For the text-containing cell, return its midpoint in [X, Y] coordinate format. 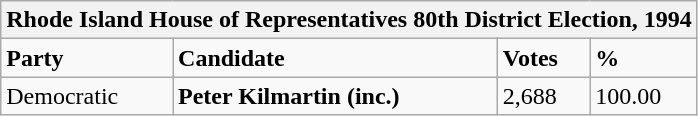
% [644, 58]
Peter Kilmartin (inc.) [336, 96]
Candidate [336, 58]
Party [87, 58]
Votes [543, 58]
2,688 [543, 96]
Democratic [87, 96]
100.00 [644, 96]
Rhode Island House of Representatives 80th District Election, 1994 [350, 20]
